Pinpoint the cell where the given text exists, returning its (x, y) midpoint coordinate. 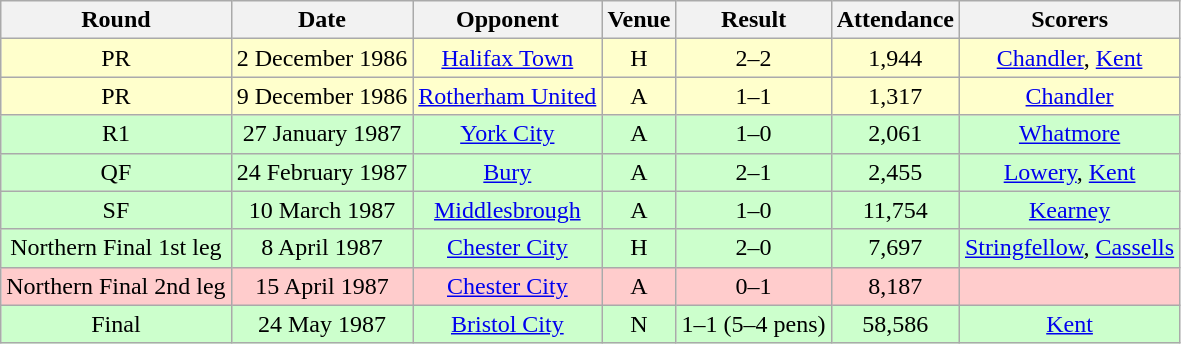
R1 (116, 134)
7,697 (895, 248)
Lowery, Kent (1069, 172)
Round (116, 20)
York City (508, 134)
SF (116, 210)
Kearney (1069, 210)
Rotherham United (508, 96)
10 March 1987 (322, 210)
8,187 (895, 286)
N (639, 324)
Middlesbrough (508, 210)
2–1 (754, 172)
8 April 1987 (322, 248)
24 February 1987 (322, 172)
Whatmore (1069, 134)
2–0 (754, 248)
58,586 (895, 324)
Venue (639, 20)
QF (116, 172)
Final (116, 324)
Kent (1069, 324)
1–1 (5–4 pens) (754, 324)
Chandler (1069, 96)
Date (322, 20)
2,455 (895, 172)
Northern Final 2nd leg (116, 286)
Bury (508, 172)
2–2 (754, 58)
1–1 (754, 96)
15 April 1987 (322, 286)
2,061 (895, 134)
Chandler, Kent (1069, 58)
1,944 (895, 58)
11,754 (895, 210)
Opponent (508, 20)
Northern Final 1st leg (116, 248)
Halifax Town (508, 58)
27 January 1987 (322, 134)
Bristol City (508, 324)
Result (754, 20)
1,317 (895, 96)
Attendance (895, 20)
2 December 1986 (322, 58)
Scorers (1069, 20)
0–1 (754, 286)
Stringfellow, Cassells (1069, 248)
24 May 1987 (322, 324)
9 December 1986 (322, 96)
